Determine the [x, y] coordinate at the center of the cell enclosing the given text.  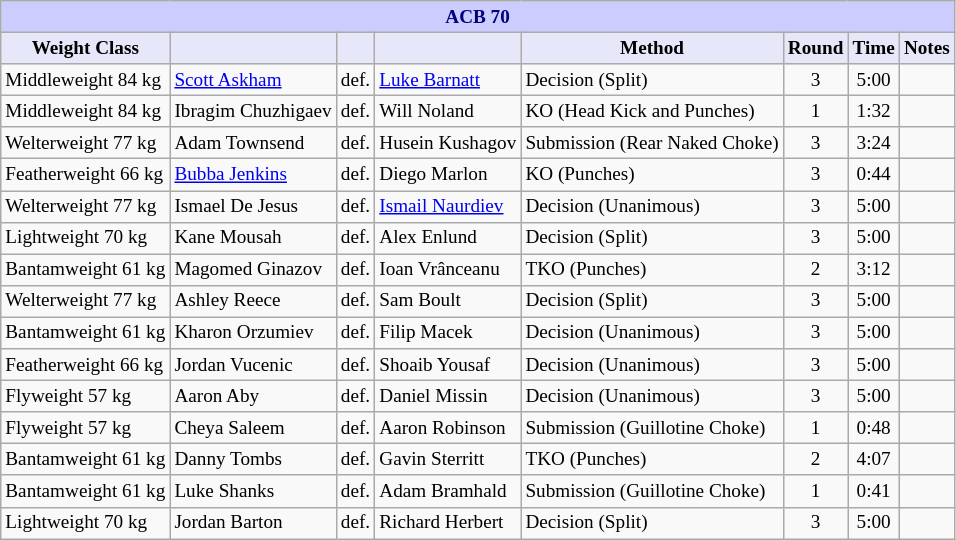
Magomed Ginazov [253, 270]
Richard Herbert [448, 523]
Aaron Robinson [448, 428]
1:32 [874, 111]
Daniel Missin [448, 396]
3:12 [874, 270]
Alex Enlund [448, 238]
4:07 [874, 460]
Aaron Aby [253, 396]
Bubba Jenkins [253, 175]
Gavin Sterritt [448, 460]
Sam Boult [448, 301]
Adam Bramhald [448, 491]
Adam Townsend [253, 143]
Method [652, 48]
Shoaib Yousaf [448, 365]
Weight Class [86, 48]
Kharon Orzumiev [253, 333]
Scott Askham [253, 80]
Ashley Reece [253, 301]
Will Noland [448, 111]
0:44 [874, 175]
Diego Marlon [448, 175]
Notes [926, 48]
Danny Tombs [253, 460]
Cheya Saleem [253, 428]
Kane Mousah [253, 238]
0:48 [874, 428]
Ioan Vrânceanu [448, 270]
Submission (Rear Naked Choke) [652, 143]
KO (Head Kick and Punches) [652, 111]
0:41 [874, 491]
Jordan Vucenic [253, 365]
KO (Punches) [652, 175]
Time [874, 48]
Husein Kushagov [448, 143]
Filip Macek [448, 333]
Ibragim Chuzhigaev [253, 111]
Luke Shanks [253, 491]
3:24 [874, 143]
Jordan Barton [253, 523]
Ismail Naurdiev [448, 206]
Luke Barnatt [448, 80]
ACB 70 [478, 17]
Ismael De Jesus [253, 206]
Round [816, 48]
